For the text-containing cell, return its midpoint in (x, y) coordinate format. 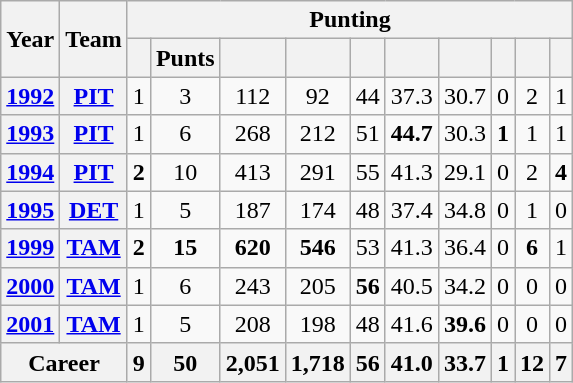
3 (185, 96)
1,718 (318, 362)
291 (318, 172)
30.7 (464, 96)
620 (252, 248)
37.4 (412, 210)
268 (252, 134)
208 (252, 324)
15 (185, 248)
51 (368, 134)
1999 (30, 248)
9 (138, 362)
243 (252, 286)
10 (185, 172)
29.1 (464, 172)
1992 (30, 96)
1994 (30, 172)
4 (562, 172)
2000 (30, 286)
34.8 (464, 210)
41.6 (412, 324)
205 (318, 286)
DET (94, 210)
92 (318, 96)
112 (252, 96)
7 (562, 362)
12 (532, 362)
546 (318, 248)
2,051 (252, 362)
50 (185, 362)
Punting (350, 20)
212 (318, 134)
1993 (30, 134)
36.4 (464, 248)
44 (368, 96)
41.0 (412, 362)
44.7 (412, 134)
2001 (30, 324)
Team (94, 39)
33.7 (464, 362)
40.5 (412, 286)
198 (318, 324)
34.2 (464, 286)
Punts (185, 58)
174 (318, 210)
1995 (30, 210)
413 (252, 172)
39.6 (464, 324)
30.3 (464, 134)
Career (64, 362)
Year (30, 39)
37.3 (412, 96)
187 (252, 210)
53 (368, 248)
55 (368, 172)
